Return the [X, Y] coordinate for the center point of the cell that contains the specified text.  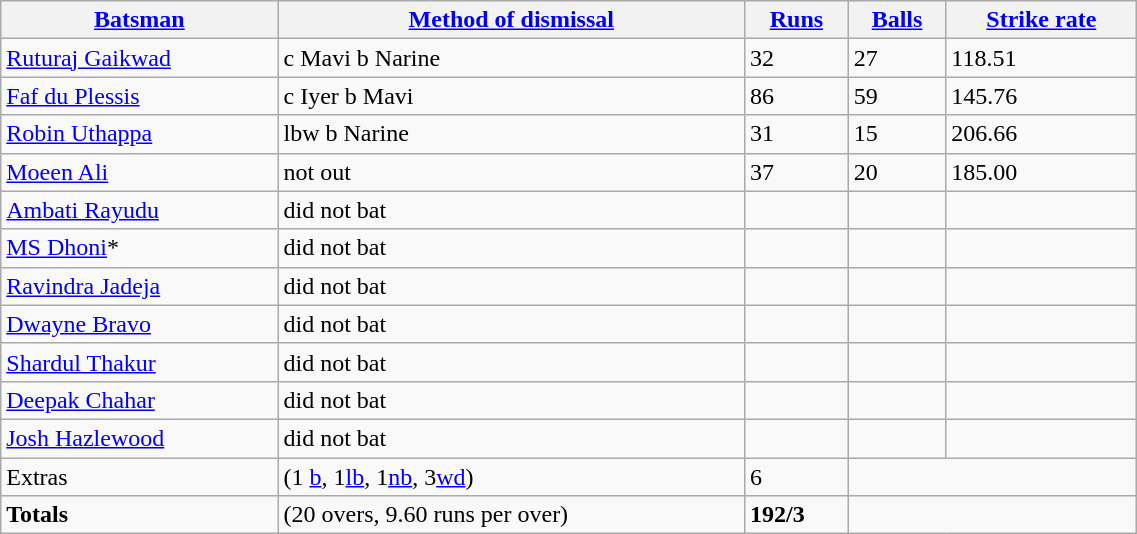
27 [896, 58]
(1 b, 1lb, 1nb, 3wd) [512, 477]
192/3 [797, 515]
Ruturaj Gaikwad [140, 58]
118.51 [1042, 58]
Faf du Plessis [140, 96]
32 [797, 58]
Deepak Chahar [140, 400]
145.76 [1042, 96]
185.00 [1042, 172]
Josh Hazlewood [140, 438]
Robin Uthappa [140, 134]
(20 overs, 9.60 runs per over) [512, 515]
Shardul Thakur [140, 362]
Method of dismissal [512, 20]
not out [512, 172]
c Mavi b Narine [512, 58]
206.66 [1042, 134]
15 [896, 134]
37 [797, 172]
Strike rate [1042, 20]
Batsman [140, 20]
Dwayne Bravo [140, 324]
Runs [797, 20]
20 [896, 172]
Balls [896, 20]
Extras [140, 477]
Ravindra Jadeja [140, 286]
86 [797, 96]
31 [797, 134]
Totals [140, 515]
59 [896, 96]
Ambati Rayudu [140, 210]
Moeen Ali [140, 172]
lbw b Narine [512, 134]
6 [797, 477]
c Iyer b Mavi [512, 96]
MS Dhoni* [140, 248]
